Pinpoint the cell where the given text exists, returning its (x, y) midpoint coordinate. 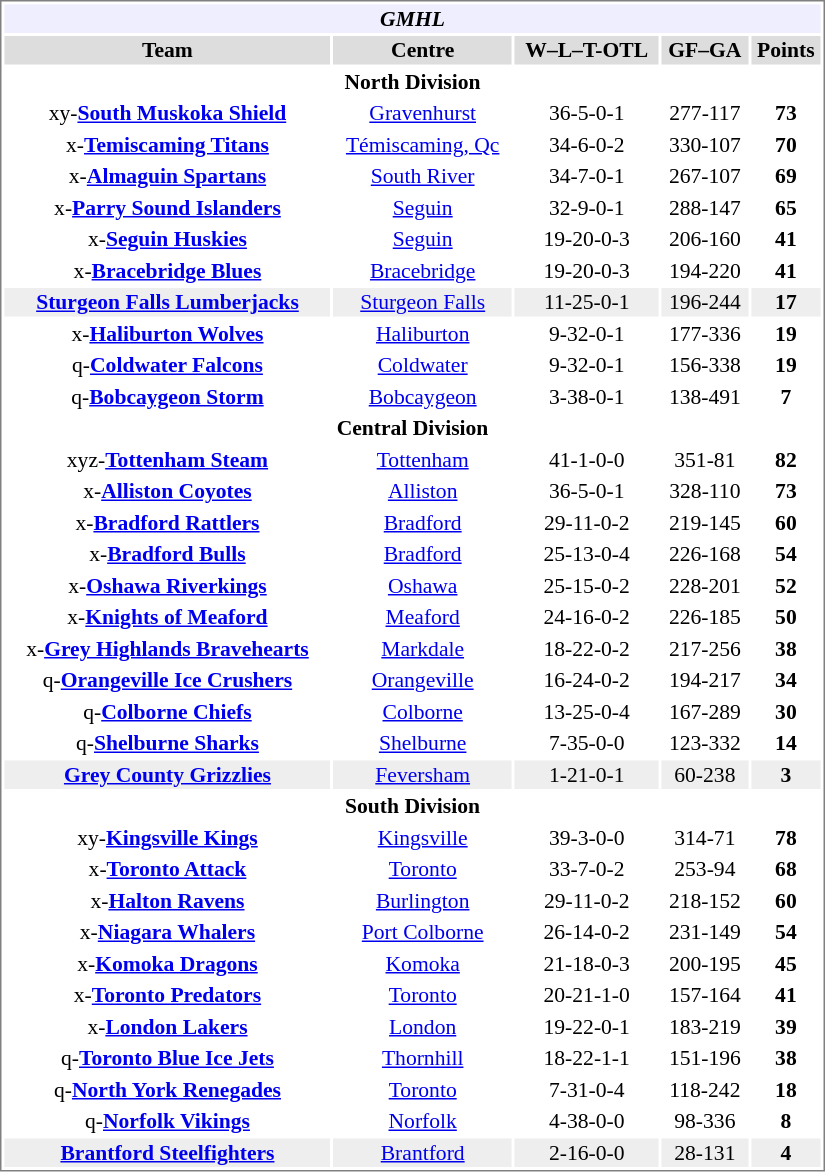
28-131 (704, 1152)
50 (786, 617)
xy-South Muskoka Shield (167, 113)
x-Oshawa Riverkings (167, 586)
3 (786, 774)
Oshawa (422, 586)
x-Parry Sound Islanders (167, 208)
q-Orangeville Ice Crushers (167, 680)
314-71 (704, 838)
x-Niagara Whalers (167, 932)
Tottenham (422, 460)
32-9-0-1 (586, 208)
21-18-0-3 (586, 964)
33-7-0-2 (586, 869)
218-152 (704, 900)
151-196 (704, 1058)
194-217 (704, 680)
267-107 (704, 176)
206-160 (704, 239)
68 (786, 869)
Gravenhurst (422, 113)
Shelburne (422, 743)
177-336 (704, 334)
228-201 (704, 586)
Brantford (422, 1152)
Brantford Steelfighters (167, 1152)
q-Coldwater Falcons (167, 365)
q-Colborne Chiefs (167, 712)
39-3-0-0 (586, 838)
19-22-0-1 (586, 1026)
x-Haliburton Wolves (167, 334)
xy-Kingsville Kings (167, 838)
xyz-Tottenham Steam (167, 460)
3-38-0-1 (586, 396)
34-6-0-2 (586, 144)
Bracebridge (422, 270)
Orangeville (422, 680)
18 (786, 1090)
45 (786, 964)
18-22-1-1 (586, 1058)
123-332 (704, 743)
x-Toronto Attack (167, 869)
4 (786, 1152)
x-Bradford Rattlers (167, 522)
Haliburton (422, 334)
328-110 (704, 491)
Meaford (422, 617)
x-Knights of Meaford (167, 617)
Grey County Grizzlies (167, 774)
Coldwater (422, 365)
65 (786, 208)
Komoka (422, 964)
8 (786, 1121)
219-145 (704, 522)
x-Komoka Dragons (167, 964)
156-338 (704, 365)
GF–GA (704, 50)
Central Division (412, 428)
24-16-0-2 (586, 617)
South Division (412, 806)
Feversham (422, 774)
82 (786, 460)
26-14-0-2 (586, 932)
39 (786, 1026)
17 (786, 302)
60-238 (704, 774)
330-107 (704, 144)
Colborne (422, 712)
183-219 (704, 1026)
231-149 (704, 932)
x-Halton Ravens (167, 900)
18-22-0-2 (586, 648)
x-Bradford Bulls (167, 554)
London (422, 1026)
138-491 (704, 396)
Thornhill (422, 1058)
Alliston (422, 491)
x-Bracebridge Blues (167, 270)
Témiscaming, Qc (422, 144)
7-35-0-0 (586, 743)
Sturgeon Falls Lumberjacks (167, 302)
98-336 (704, 1121)
South River (422, 176)
Points (786, 50)
Bobcaygeon (422, 396)
q-Bobcaygeon Storm (167, 396)
W–L–T-OTL (586, 50)
118-242 (704, 1090)
Team (167, 50)
x-Grey Highlands Bravehearts (167, 648)
q-North York Renegades (167, 1090)
226-185 (704, 617)
x-Seguin Huskies (167, 239)
196-244 (704, 302)
351-81 (704, 460)
Sturgeon Falls (422, 302)
Port Colborne (422, 932)
226-168 (704, 554)
Burlington (422, 900)
7-31-0-4 (586, 1090)
x-Alliston Coyotes (167, 491)
253-94 (704, 869)
16-24-0-2 (586, 680)
34-7-0-1 (586, 176)
North Division (412, 82)
1-21-0-1 (586, 774)
q-Toronto Blue Ice Jets (167, 1058)
30 (786, 712)
4-38-0-0 (586, 1121)
x-Toronto Predators (167, 995)
7 (786, 396)
20-21-1-0 (586, 995)
2-16-0-0 (586, 1152)
200-195 (704, 964)
x-Almaguin Spartans (167, 176)
277-117 (704, 113)
q-Norfolk Vikings (167, 1121)
11-25-0-1 (586, 302)
Markdale (422, 648)
41-1-0-0 (586, 460)
70 (786, 144)
25-13-0-4 (586, 554)
Norfolk (422, 1121)
34 (786, 680)
13-25-0-4 (586, 712)
217-256 (704, 648)
25-15-0-2 (586, 586)
14 (786, 743)
Kingsville (422, 838)
78 (786, 838)
157-164 (704, 995)
69 (786, 176)
Centre (422, 50)
GMHL (412, 18)
288-147 (704, 208)
q-Shelburne Sharks (167, 743)
x-London Lakers (167, 1026)
194-220 (704, 270)
x-Temiscaming Titans (167, 144)
167-289 (704, 712)
52 (786, 586)
